Return the (x, y) coordinate for the center point of the cell that contains the specified text.  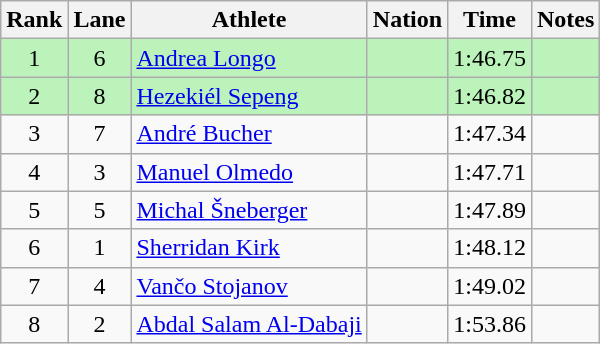
Andrea Longo (249, 58)
1:47.34 (490, 134)
Manuel Olmedo (249, 172)
1:47.71 (490, 172)
Lane (100, 20)
1:46.75 (490, 58)
André Bucher (249, 134)
Athlete (249, 20)
Nation (407, 20)
1:48.12 (490, 248)
Notes (565, 20)
Hezekiél Sepeng (249, 96)
Vančo Stojanov (249, 286)
1:47.89 (490, 210)
1:49.02 (490, 286)
1:46.82 (490, 96)
Time (490, 20)
Rank (34, 20)
1:53.86 (490, 324)
Michal Šneberger (249, 210)
Abdal Salam Al-Dabaji (249, 324)
Sherridan Kirk (249, 248)
